Locate the cell with the specified text and output its (x, y) center coordinate. 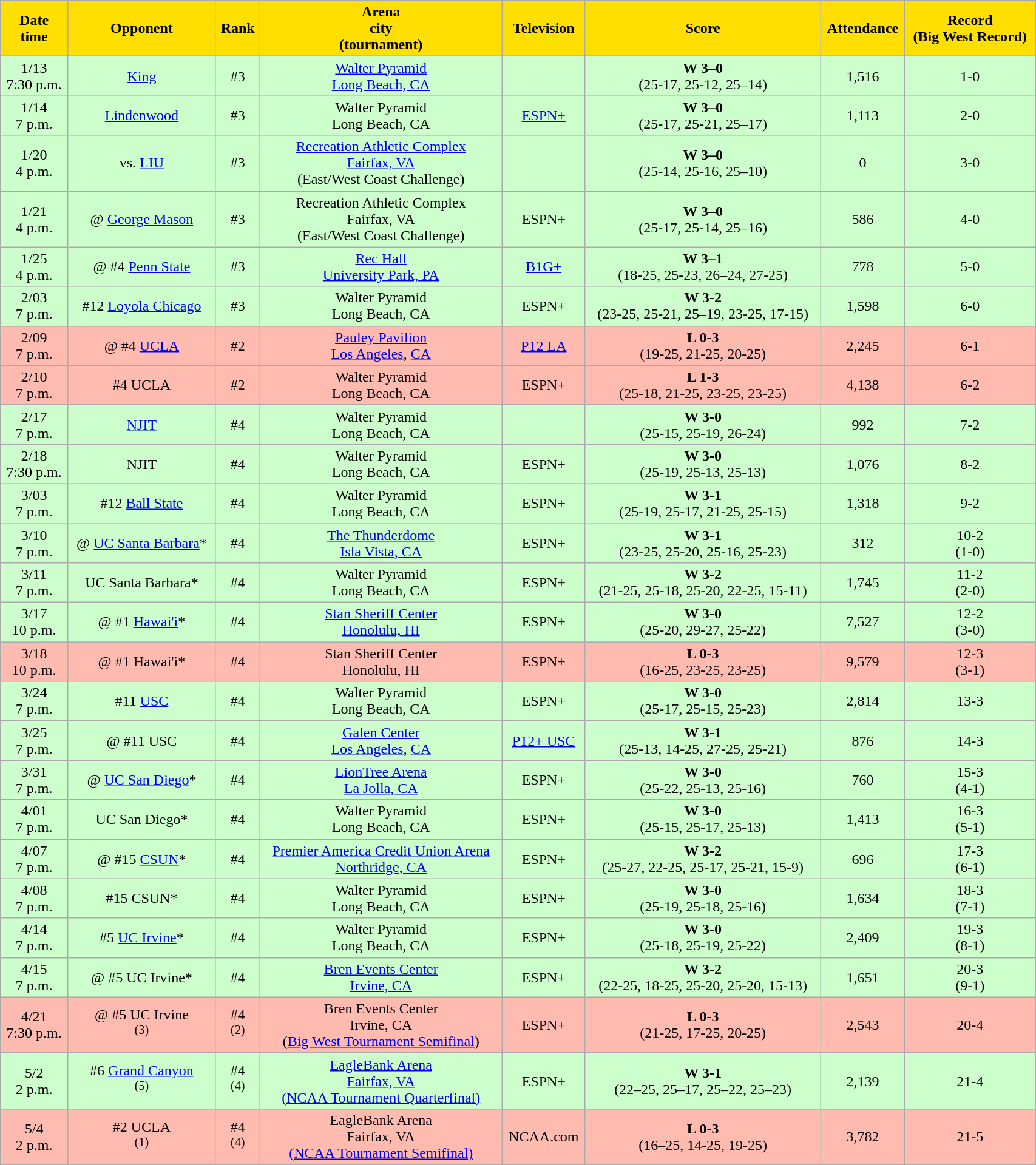
4-0 (970, 219)
P12 LA (544, 346)
L 0-3(19-25, 21-25, 20-25) (703, 346)
4/087 p.m. (34, 898)
W 3–0(25-17, 25-21, 25–17) (703, 115)
11-2(2-0) (970, 582)
21-4 (970, 1081)
W 3-1(22–25, 25–17, 25–22, 25–23) (703, 1081)
Rank (238, 29)
The ThunderdomeIsla Vista, CA (381, 542)
778 (863, 267)
@ #4 UCLA (141, 346)
Datetime (34, 29)
13-3 (970, 701)
2,814 (863, 701)
W 3-1(25-13, 14-25, 27-25, 25-21) (703, 740)
16-3(5-1) (970, 819)
vs. LIU (141, 163)
2/037 p.m. (34, 306)
2,409 (863, 938)
4/017 p.m. (34, 819)
760 (863, 780)
King (141, 76)
B1G+ (544, 267)
8-2 (970, 464)
L 0-3(21-25, 17-25, 20-25) (703, 1025)
1,634 (863, 898)
7-2 (970, 425)
W 3-0(25-20, 29-27, 25-22) (703, 623)
2-0 (970, 115)
1,651 (863, 977)
20-3(9-1) (970, 977)
2/097 p.m. (34, 346)
2/107 p.m. (34, 385)
L 0-3(16-25, 23-25, 23-25) (703, 661)
2/177 p.m. (34, 425)
@ UC San Diego* (141, 780)
1,113 (863, 115)
0 (863, 163)
12-3(3-1) (970, 661)
W 3-0(25-22, 25-13, 25-16) (703, 780)
9-2 (970, 504)
Television (544, 29)
12-2(3-0) (970, 623)
20-4 (970, 1025)
6-2 (970, 385)
#6 Grand Canyon(5) (141, 1081)
3,782 (863, 1136)
NCAA.com (544, 1136)
#2 UCLA (1) (141, 1136)
1,516 (863, 76)
696 (863, 859)
5/22 p.m. (34, 1081)
7,527 (863, 623)
3/247 p.m. (34, 701)
Opponent (141, 29)
W 3–0(25-17, 25-14, 25–16) (703, 219)
@ #5 UC Irvine* (141, 977)
Premier America Credit Union ArenaNorthridge, CA (381, 859)
3/1810 p.m. (34, 661)
#12 Loyola Chicago (141, 306)
P12+ USC (544, 740)
Attendance (863, 29)
3/117 p.m. (34, 582)
1/204 p.m. (34, 163)
2,245 (863, 346)
14-3 (970, 740)
4/157 p.m. (34, 977)
Galen CenterLos Angeles, CA (381, 740)
3-0 (970, 163)
W 3-2(23-25, 25-21, 25–19, 23-25, 17-15) (703, 306)
EagleBank ArenaFairfax, VA(NCAA Tournament Quarterfinal) (381, 1081)
W 3-0(25-15, 25-17, 25-13) (703, 819)
2/187:30 p.m. (34, 464)
W 3-0(25-19, 25-18, 25-16) (703, 898)
1,318 (863, 504)
6-0 (970, 306)
#5 UC Irvine* (141, 938)
@ #11 USC (141, 740)
10-2(1-0) (970, 542)
992 (863, 425)
4/077 p.m. (34, 859)
3/037 p.m. (34, 504)
Score (703, 29)
Record(Big West Record) (970, 29)
2,543 (863, 1025)
#4 UCLA (141, 385)
EagleBank ArenaFairfax, VA(NCAA Tournament Semifinal) (381, 1136)
4,138 (863, 385)
W 3-2(25-27, 22-25, 25-17, 25-21, 15-9) (703, 859)
Bren Events CenterIrvine, CA(Big West Tournament Semifinal) (381, 1025)
Pauley PavilionLos Angeles, CA (381, 346)
#12 Ball State (141, 504)
1,598 (863, 306)
21-5 (970, 1136)
#15 CSUN* (141, 898)
1/214 p.m. (34, 219)
@ #5 UC Irvine(3) (141, 1025)
17-3(6-1) (970, 859)
#11 USC (141, 701)
3/1710 p.m. (34, 623)
5/42 p.m. (34, 1136)
15-3(4-1) (970, 780)
Lindenwood (141, 115)
1/147 p.m. (34, 115)
3/107 p.m. (34, 542)
876 (863, 740)
Rec HallUniversity Park, PA (381, 267)
2,139 (863, 1081)
W 3-2(21-25, 25-18, 25-20, 22-25, 15-11) (703, 582)
LionTree ArenaLa Jolla, CA (381, 780)
3/317 p.m. (34, 780)
586 (863, 219)
4/217:30 p.m. (34, 1025)
1,745 (863, 582)
18-3(7-1) (970, 898)
1,413 (863, 819)
W 3–1(18-25, 25-23, 26–24, 27-25) (703, 267)
L 0-3(16–25, 14-25, 19-25) (703, 1136)
UC San Diego* (141, 819)
Arenacity(tournament) (381, 29)
W 3-0(25-17, 25-15, 25-23) (703, 701)
312 (863, 542)
1,076 (863, 464)
W 3–0(25-14, 25-16, 25–10) (703, 163)
W 3-0(25-15, 25-19, 26-24) (703, 425)
Bren Events CenterIrvine, CA (381, 977)
3/257 p.m. (34, 740)
@ UC Santa Barbara* (141, 542)
W 3–0(25-17, 25-12, 25–14) (703, 76)
1-0 (970, 76)
W 3-1(25-19, 25-17, 21-25, 25-15) (703, 504)
#4(2) (238, 1025)
1/137:30 p.m. (34, 76)
UC Santa Barbara* (141, 582)
5-0 (970, 267)
1/254 p.m. (34, 267)
6-1 (970, 346)
19-3(8-1) (970, 938)
@ #4 Penn State (141, 267)
W 3-0(25-19, 25-13, 25-13) (703, 464)
4/147 p.m. (34, 938)
9,579 (863, 661)
W 3-1(23-25, 25-20, 25-16, 25-23) (703, 542)
@ #15 CSUN* (141, 859)
W 3-2(22-25, 18-25, 25-20, 25-20, 15-13) (703, 977)
W 3-0(25-18, 25-19, 25-22) (703, 938)
@ George Mason (141, 219)
L 1-3(25-18, 21-25, 23-25, 23-25) (703, 385)
